Detect which cell encompasses the target text, then output its [X, Y] center coordinate. 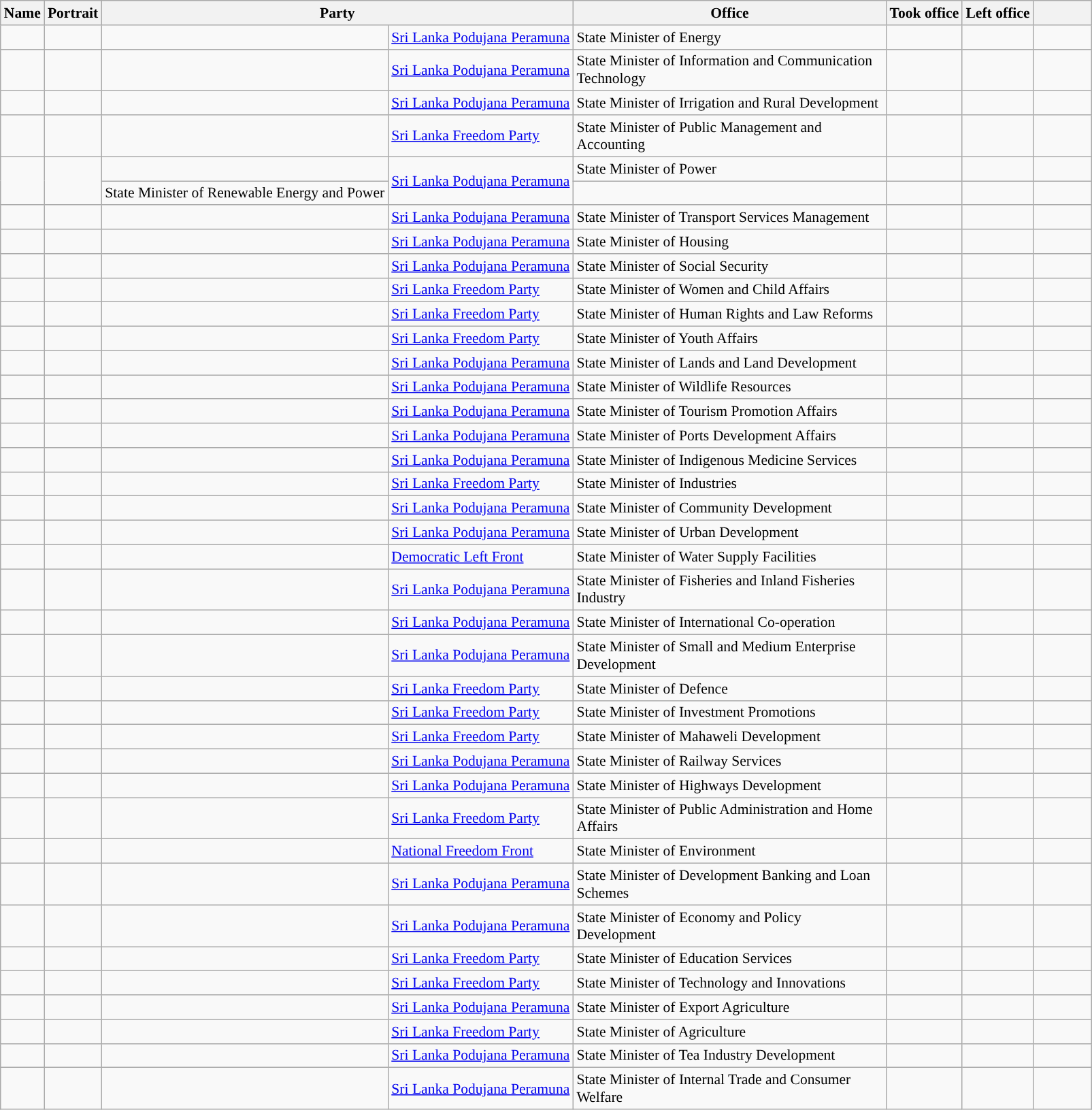
State Minister of Youth Affairs [729, 339]
State Minister of Renewable Energy and Power [245, 193]
State Minister of Fisheries and Inland Fisheries Industry [729, 589]
State Minister of Information and Communication Technology [729, 69]
State Minister of Export Agriculture [729, 1007]
Party [337, 13]
State Minister of Public Administration and Home Affairs [729, 818]
Portrait [73, 13]
Democratic Left Front [480, 557]
State Minister of Urban Development [729, 533]
State Minister of Railway Services [729, 762]
State Minister of Highways Development [729, 785]
State Minister of Housing [729, 242]
State Minister of Industries [729, 484]
State Minister of Public Management and Accounting [729, 136]
State Minister of Social Security [729, 266]
State Minister of Power [729, 169]
State Minister of Environment [729, 851]
State Minister of Small and Medium Enterprise Development [729, 656]
State Minister of Women and Child Affairs [729, 290]
State Minister of Agriculture [729, 1032]
State Minister of Development Banking and Loan Schemes [729, 885]
Office [729, 13]
State Minister of Wildlife Resources [729, 387]
State Minister of Tourism Promotion Affairs [729, 412]
State Minister of Tea Industry Development [729, 1056]
State Minister of Mahaweli Development [729, 737]
Name [22, 13]
State Minister of Investment Promotions [729, 713]
State Minister of Indigenous Medicine Services [729, 460]
State Minister of Community Development [729, 508]
State Minister of Technology and Innovations [729, 983]
State Minister of Defence [729, 689]
National Freedom Front [480, 851]
State Minister of Lands and Land Development [729, 363]
State Minister of Human Rights and Law Reforms [729, 314]
State Minister of Education Services [729, 959]
State Minister of Economy and Policy Development [729, 926]
Took office [924, 13]
State Minister of Transport Services Management [729, 218]
State Minister of Ports Development Affairs [729, 436]
State Minister of Energy [729, 37]
Left office [997, 13]
State Minister of Irrigation and Rural Development [729, 103]
State Minister of Internal Trade and Consumer Welfare [729, 1089]
State Minister of Water Supply Facilities [729, 557]
State Minister of International Co-operation [729, 623]
